Provide the [X, Y] coordinate of the cell's center where the given text is located.  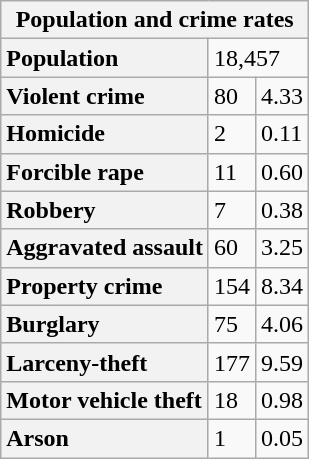
Forcible rape [105, 172]
9.59 [282, 362]
Burglary [105, 324]
Aggravated assault [105, 248]
Population and crime rates [155, 20]
18,457 [258, 58]
Arson [105, 438]
Homicide [105, 134]
Population [105, 58]
4.06 [282, 324]
3.25 [282, 248]
75 [232, 324]
2 [232, 134]
0.38 [282, 210]
18 [232, 400]
Violent crime [105, 96]
60 [232, 248]
Motor vehicle theft [105, 400]
8.34 [282, 286]
11 [232, 172]
0.60 [282, 172]
0.11 [282, 134]
Robbery [105, 210]
Property crime [105, 286]
0.98 [282, 400]
7 [232, 210]
0.05 [282, 438]
154 [232, 286]
4.33 [282, 96]
1 [232, 438]
80 [232, 96]
177 [232, 362]
Larceny-theft [105, 362]
